From the cell containing the given text, extract its center point as (X, Y) coordinate. 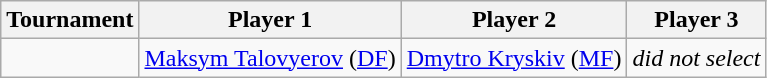
Maksym Talovyerov (DF) (270, 58)
Player 2 (514, 20)
did not select (696, 58)
Dmytro Kryskiv (MF) (514, 58)
Player 3 (696, 20)
Tournament (70, 20)
Player 1 (270, 20)
